Detect which cell encompasses the target text, then output its (x, y) center coordinate. 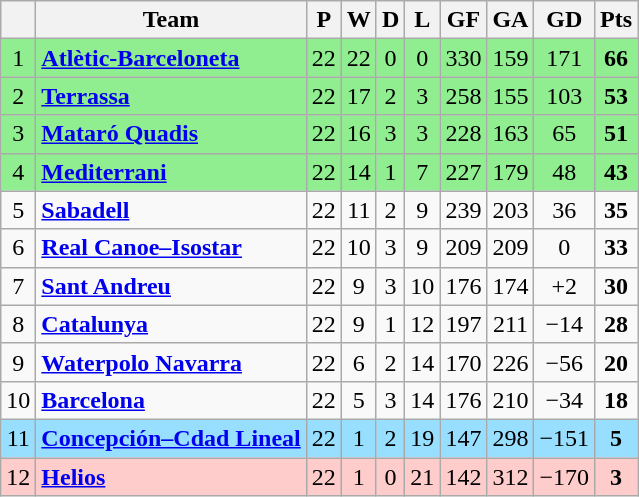
298 (510, 438)
−14 (564, 324)
36 (564, 210)
Waterpolo Navarra (171, 362)
Catalunya (171, 324)
163 (510, 134)
35 (616, 210)
16 (358, 134)
312 (510, 477)
Helios (171, 477)
−170 (564, 477)
P (324, 20)
D (390, 20)
203 (510, 210)
Terrassa (171, 96)
211 (510, 324)
197 (464, 324)
159 (510, 58)
GA (510, 20)
147 (464, 438)
8 (18, 324)
227 (464, 172)
17 (358, 96)
Sant Andreu (171, 286)
19 (422, 438)
21 (422, 477)
28 (616, 324)
258 (464, 96)
155 (510, 96)
66 (616, 58)
Mataró Quadis (171, 134)
GF (464, 20)
51 (616, 134)
18 (616, 400)
Sabadell (171, 210)
53 (616, 96)
W (358, 20)
65 (564, 134)
Concepción–Cdad Lineal (171, 438)
20 (616, 362)
L (422, 20)
103 (564, 96)
210 (510, 400)
Real Canoe–Isostar (171, 248)
48 (564, 172)
−34 (564, 400)
Barcelona (171, 400)
33 (616, 248)
−56 (564, 362)
30 (616, 286)
Atlètic-Barceloneta (171, 58)
Team (171, 20)
+2 (564, 286)
170 (464, 362)
226 (510, 362)
Pts (616, 20)
4 (18, 172)
239 (464, 210)
174 (510, 286)
43 (616, 172)
179 (510, 172)
330 (464, 58)
171 (564, 58)
Mediterrani (171, 172)
GD (564, 20)
142 (464, 477)
228 (464, 134)
−151 (564, 438)
